Find where the given text appears and provide that cell's center as [X, Y] coordinate. 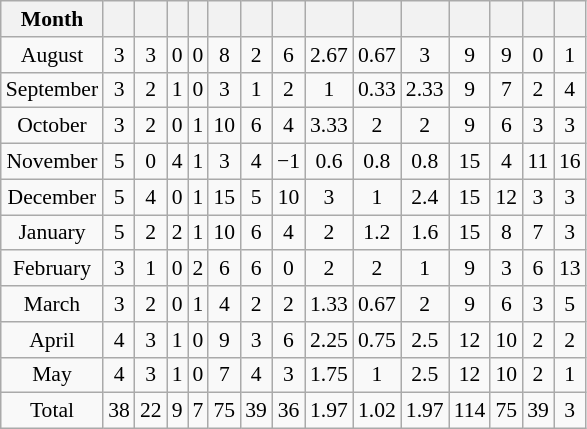
November [52, 162]
2.67 [329, 55]
1.02 [377, 411]
0.33 [377, 90]
August [52, 55]
−1 [288, 162]
January [52, 233]
February [52, 269]
March [52, 304]
16 [570, 162]
13 [570, 269]
April [52, 340]
1.2 [377, 233]
Month [52, 19]
36 [288, 411]
2.33 [425, 90]
0.6 [329, 162]
1.6 [425, 233]
December [52, 197]
2.4 [425, 197]
3.33 [329, 126]
1.75 [329, 375]
May [52, 375]
11 [538, 162]
2.25 [329, 340]
Total [52, 411]
0.75 [377, 340]
22 [151, 411]
1.33 [329, 304]
September [52, 90]
October [52, 126]
38 [119, 411]
114 [470, 411]
